Extract the (x, y) coordinate from the center of the cell holding the provided text.  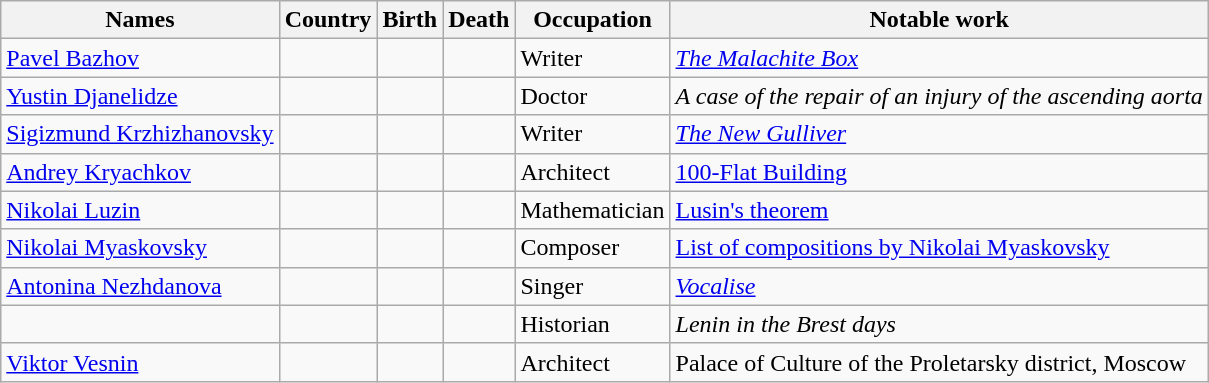
Vocalise (939, 286)
Viktor Vesnin (140, 362)
Antonina Nezhdanova (140, 286)
Composer (592, 248)
100-Flat Building (939, 172)
Lenin in the Brest days (939, 324)
Singer (592, 286)
Occupation (592, 20)
Palace of Culture of the Proletarsky district, Moscow (939, 362)
Death (479, 20)
Nikolai Myaskovsky (140, 248)
Yustin Djanelidze (140, 96)
Nikolai Luzin (140, 210)
Notable work (939, 20)
Names (140, 20)
The Malachite Box (939, 58)
A case of the repair of an injury of the ascending aorta (939, 96)
Mathematician (592, 210)
Doctor (592, 96)
Historian (592, 324)
Andrey Kryachkov (140, 172)
Pavel Bazhov (140, 58)
The New Gulliver (939, 134)
Lusin's theorem (939, 210)
Sigizmund Krzhizhanovsky (140, 134)
Birth (410, 20)
Country (328, 20)
List of compositions by Nikolai Myaskovsky (939, 248)
